For the text-containing cell, return its midpoint in (X, Y) coordinate format. 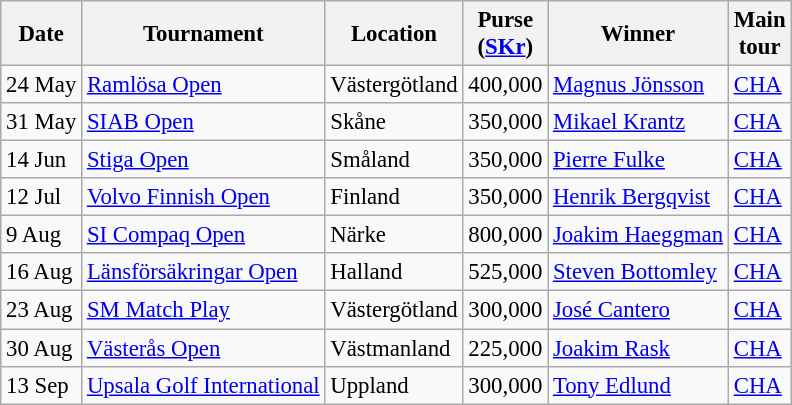
Steven Bottomley (638, 273)
Maintour (760, 34)
Uppland (394, 385)
Location (394, 34)
9 Aug (42, 235)
Volvo Finnish Open (204, 197)
16 Aug (42, 273)
SIAB Open (204, 122)
Ramlösa Open (204, 85)
Länsförsäkringar Open (204, 273)
Finland (394, 197)
31 May (42, 122)
Magnus Jönsson (638, 85)
Mikael Krantz (638, 122)
Date (42, 34)
Stiga Open (204, 160)
400,000 (506, 85)
23 Aug (42, 310)
Västerås Open (204, 348)
Närke (394, 235)
Joakim Haeggman (638, 235)
Joakim Rask (638, 348)
Tournament (204, 34)
SI Compaq Open (204, 235)
José Cantero (638, 310)
13 Sep (42, 385)
Västmanland (394, 348)
Winner (638, 34)
24 May (42, 85)
525,000 (506, 273)
Småland (394, 160)
12 Jul (42, 197)
30 Aug (42, 348)
Tony Edlund (638, 385)
Pierre Fulke (638, 160)
225,000 (506, 348)
800,000 (506, 235)
Henrik Bergqvist (638, 197)
SM Match Play (204, 310)
Skåne (394, 122)
Purse(SKr) (506, 34)
Upsala Golf International (204, 385)
14 Jun (42, 160)
Halland (394, 273)
